Provide the (x, y) coordinate of the cell's center where the given text is located.  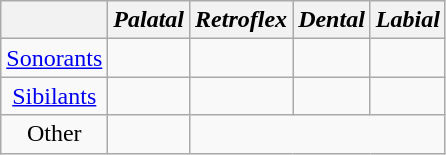
Other (54, 134)
Sonorants (54, 58)
Retroflex (242, 20)
Sibilants (54, 96)
Labial (408, 20)
Palatal (149, 20)
Dental (332, 20)
